Scan for the cell matching the given text and deliver its [X, Y] coordinate at center. 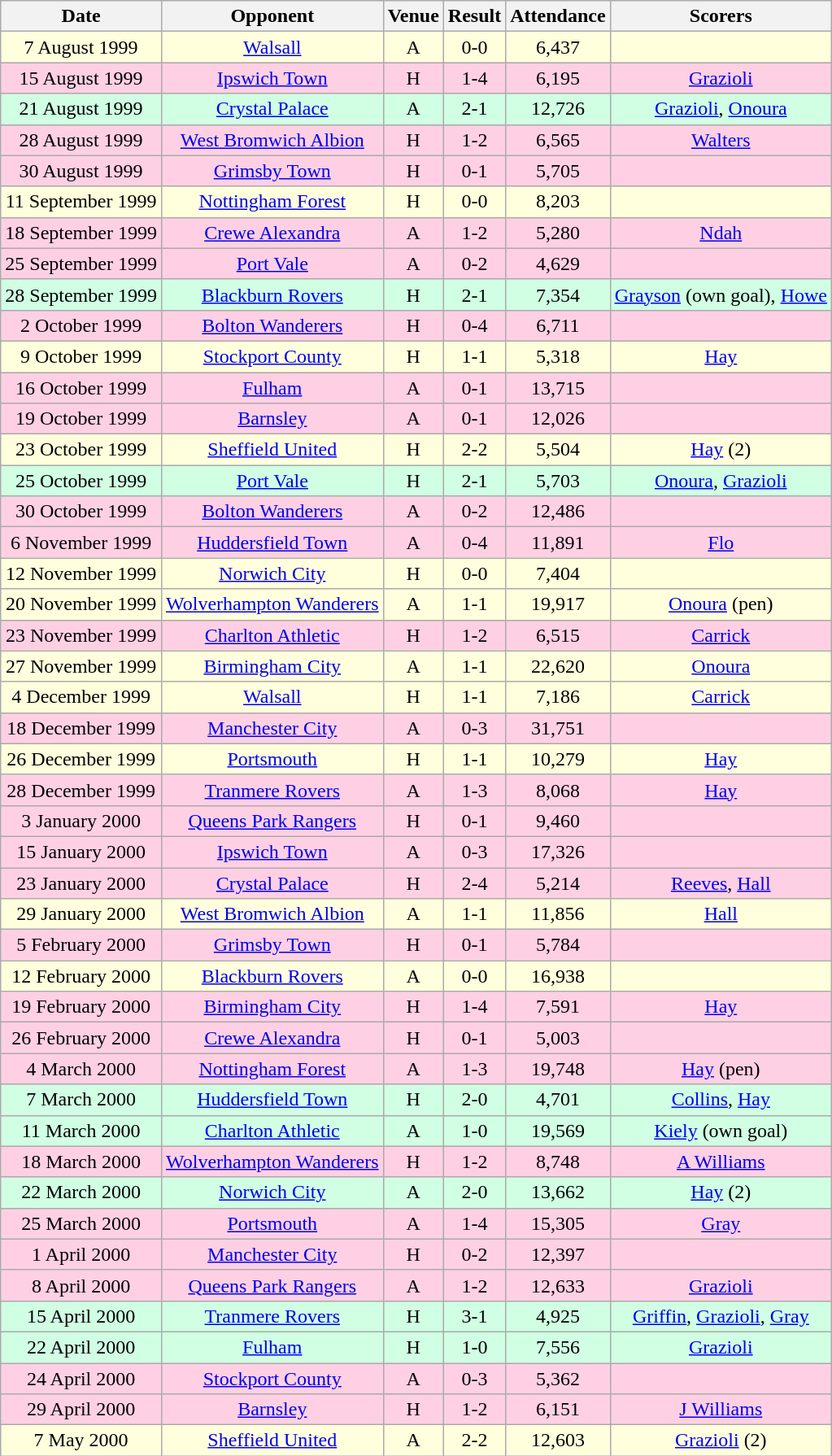
Result [474, 16]
12,486 [558, 512]
3 January 2000 [81, 821]
25 September 1999 [81, 264]
7,404 [558, 573]
7,354 [558, 294]
Hall [721, 914]
Gray [721, 1223]
23 January 2000 [81, 883]
7 May 2000 [81, 1441]
17,326 [558, 852]
28 September 1999 [81, 294]
7 August 1999 [81, 47]
Walters [721, 140]
4,925 [558, 1316]
30 October 1999 [81, 512]
7,186 [558, 697]
6,711 [558, 325]
12,026 [558, 419]
12 November 1999 [81, 573]
6,515 [558, 635]
18 March 2000 [81, 1162]
27 November 1999 [81, 666]
6,565 [558, 140]
25 March 2000 [81, 1223]
19,917 [558, 604]
12,603 [558, 1441]
26 February 2000 [81, 1038]
J Williams [721, 1410]
6,151 [558, 1410]
28 August 1999 [81, 140]
Grazioli, Onoura [721, 109]
7 March 2000 [81, 1100]
A Williams [721, 1162]
2-4 [474, 883]
5,705 [558, 171]
19,569 [558, 1131]
5 February 2000 [81, 945]
28 December 1999 [81, 790]
7,556 [558, 1347]
24 April 2000 [81, 1379]
3-1 [474, 1316]
6 November 1999 [81, 543]
26 December 1999 [81, 759]
5,362 [558, 1379]
11,856 [558, 914]
22,620 [558, 666]
Ndah [721, 233]
Grazioli (2) [721, 1441]
Reeves, Hall [721, 883]
4,629 [558, 264]
4,701 [558, 1100]
Onoura (pen) [721, 604]
6,437 [558, 47]
29 January 2000 [81, 914]
4 March 2000 [81, 1069]
Collins, Hay [721, 1100]
19 February 2000 [81, 1007]
12,397 [558, 1254]
Venue [413, 16]
19,748 [558, 1069]
Scorers [721, 16]
13,662 [558, 1192]
15 August 1999 [81, 78]
11 September 1999 [81, 202]
4 December 1999 [81, 697]
5,703 [558, 481]
5,504 [558, 450]
8,203 [558, 202]
1 April 2000 [81, 1254]
12 February 2000 [81, 976]
18 December 1999 [81, 728]
30 August 1999 [81, 171]
10,279 [558, 759]
22 April 2000 [81, 1347]
23 October 1999 [81, 450]
12,633 [558, 1285]
8 April 2000 [81, 1285]
7,591 [558, 1007]
Opponent [272, 16]
8,748 [558, 1162]
18 September 1999 [81, 233]
11 March 2000 [81, 1131]
5,003 [558, 1038]
Hay (pen) [721, 1069]
21 August 1999 [81, 109]
Attendance [558, 16]
16 October 1999 [81, 388]
5,318 [558, 356]
13,715 [558, 388]
19 October 1999 [81, 419]
22 March 2000 [81, 1192]
5,784 [558, 945]
5,214 [558, 883]
8,068 [558, 790]
Grayson (own goal), Howe [721, 294]
9,460 [558, 821]
15 January 2000 [81, 852]
12,726 [558, 109]
5,280 [558, 233]
23 November 1999 [81, 635]
Onoura, Grazioli [721, 481]
Date [81, 16]
31,751 [558, 728]
6,195 [558, 78]
Flo [721, 543]
2 October 1999 [81, 325]
16,938 [558, 976]
29 April 2000 [81, 1410]
Griffin, Grazioli, Gray [721, 1316]
Kiely (own goal) [721, 1131]
Onoura [721, 666]
11,891 [558, 543]
9 October 1999 [81, 356]
15,305 [558, 1223]
15 April 2000 [81, 1316]
20 November 1999 [81, 604]
25 October 1999 [81, 481]
